From the cell containing the given text, extract its center point as [X, Y] coordinate. 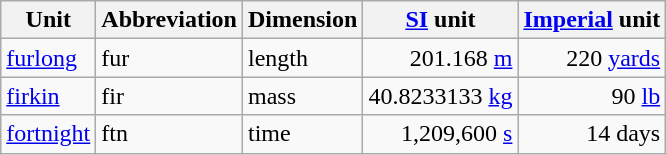
time [302, 134]
40.8233133 kg [440, 96]
90 lb [592, 96]
1,209,600 s [440, 134]
firkin [48, 96]
220 yards [592, 58]
fir [170, 96]
furlong [48, 58]
Abbreviation [170, 20]
mass [302, 96]
14 days [592, 134]
fortnight [48, 134]
SI unit [440, 20]
Imperial unit [592, 20]
ftn [170, 134]
length [302, 58]
Unit [48, 20]
Dimension [302, 20]
201.168 m [440, 58]
fur [170, 58]
